Detect which cell encompasses the target text, then output its (X, Y) center coordinate. 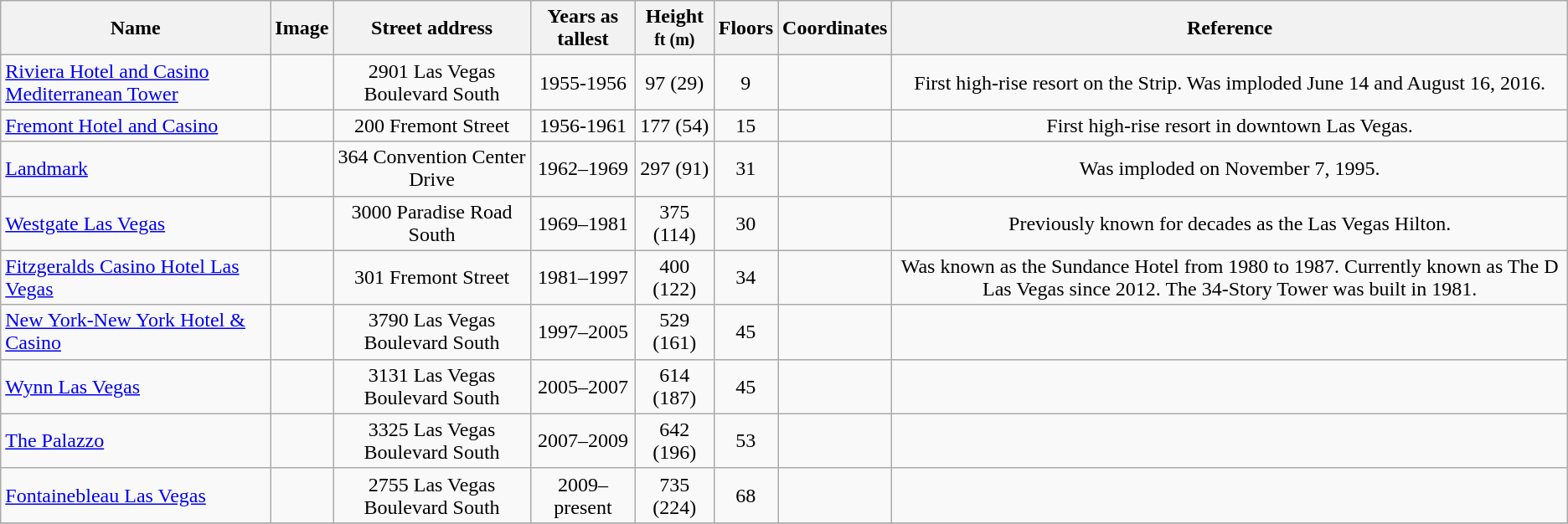
New York-New York Hotel & Casino (136, 331)
Street address (432, 28)
Was imploded on November 7, 1995. (1230, 169)
53 (745, 440)
15 (745, 126)
Name (136, 28)
375 (114) (674, 223)
2007–2009 (583, 440)
Heightft (m) (674, 28)
1997–2005 (583, 331)
Previously known for decades as the Las Vegas Hilton. (1230, 223)
735 (224) (674, 496)
Years as tallest (583, 28)
Wynn Las Vegas (136, 387)
297 (91) (674, 169)
First high-rise resort in downtown Las Vegas. (1230, 126)
9 (745, 82)
200 Fremont Street (432, 126)
301 Fremont Street (432, 278)
Fitzgeralds Casino Hotel Las Vegas (136, 278)
31 (745, 169)
Image (302, 28)
Landmark (136, 169)
642 (196) (674, 440)
68 (745, 496)
Coordinates (835, 28)
3325 Las Vegas Boulevard South (432, 440)
2009–present (583, 496)
364 Convention Center Drive (432, 169)
Reference (1230, 28)
177 (54) (674, 126)
1956-1961 (583, 126)
Fontainebleau Las Vegas (136, 496)
2755 Las Vegas Boulevard South (432, 496)
97 (29) (674, 82)
1981–1997 (583, 278)
1969–1981 (583, 223)
30 (745, 223)
Was known as the Sundance Hotel from 1980 to 1987. Currently known as The D Las Vegas since 2012. The 34-Story Tower was built in 1981. (1230, 278)
Fremont Hotel and Casino (136, 126)
1962–1969 (583, 169)
3131 Las Vegas Boulevard South (432, 387)
34 (745, 278)
614 (187) (674, 387)
400 (122) (674, 278)
1955-1956 (583, 82)
3000 Paradise Road South (432, 223)
The Palazzo (136, 440)
2005–2007 (583, 387)
Floors (745, 28)
Westgate Las Vegas (136, 223)
First high-rise resort on the Strip. Was imploded June 14 and August 16, 2016. (1230, 82)
3790 Las Vegas Boulevard South (432, 331)
529 (161) (674, 331)
2901 Las Vegas Boulevard South (432, 82)
Riviera Hotel and Casino Mediterranean Tower (136, 82)
